Output the (X, Y) coordinate of the center of the cell containing the given text.  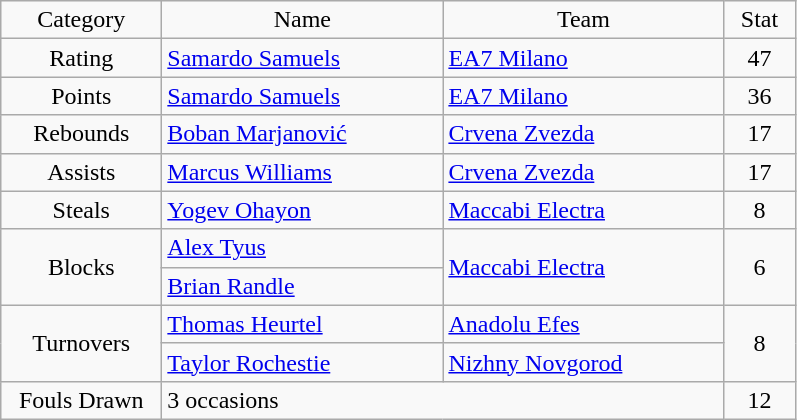
Boban Marjanović (302, 134)
Nizhny Novgorod (584, 362)
Assists (82, 172)
Fouls Drawn (82, 400)
Name (302, 20)
Yogev Ohayon (302, 210)
Points (82, 96)
Alex Tyus (302, 248)
Thomas Heurtel (302, 324)
Brian Randle (302, 286)
47 (760, 58)
Turnovers (82, 343)
Marcus Williams (302, 172)
36 (760, 96)
Rating (82, 58)
Blocks (82, 267)
Anadolu Efes (584, 324)
Stat (760, 20)
12 (760, 400)
6 (760, 267)
Rebounds (82, 134)
Category (82, 20)
Taylor Rochestie (302, 362)
3 occasions (443, 400)
Team (584, 20)
Steals (82, 210)
